Search for the cell housing the specified text and yield its (X, Y) center coordinate. 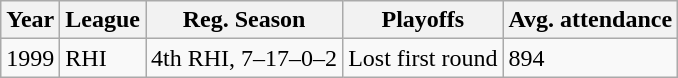
1999 (30, 58)
Playoffs (423, 20)
Lost first round (423, 58)
894 (590, 58)
Year (30, 20)
League (103, 20)
Reg. Season (244, 20)
4th RHI, 7–17–0–2 (244, 58)
RHI (103, 58)
Avg. attendance (590, 20)
